Scan for the cell matching the given text and deliver its (x, y) coordinate at center. 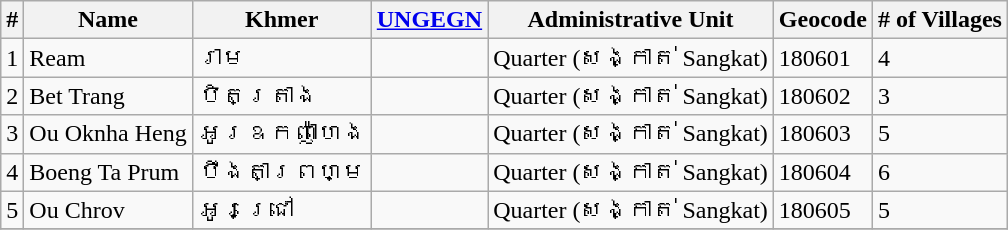
Administrative Unit (631, 20)
Bet Trang (108, 96)
180604 (822, 172)
180605 (822, 210)
Name (108, 20)
អូរជ្រៅ (282, 210)
Khmer (282, 20)
បឹងតាព្រហ្ម (282, 172)
អូរឧកញ៉ាហេង (282, 134)
Ou Chrov (108, 210)
180602 (822, 96)
2 (12, 96)
Ou Oknha Heng (108, 134)
រាម (282, 58)
Ream (108, 58)
180603 (822, 134)
6 (940, 172)
# of Villages (940, 20)
Boeng Ta Prum (108, 172)
180601 (822, 58)
Geocode (822, 20)
UNGEGN (429, 20)
# (12, 20)
1 (12, 58)
បិតត្រាង (282, 96)
